Return (x, y) of the center of cell containing provided text 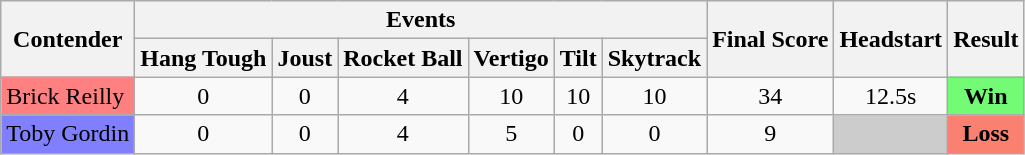
Hang Tough (204, 58)
Final Score (770, 39)
Rocket Ball (403, 58)
Toby Gordin (68, 134)
34 (770, 96)
Headstart (891, 39)
Events (421, 20)
Vertigo (511, 58)
12.5s (891, 96)
Win (986, 96)
Contender (68, 39)
Loss (986, 134)
Tilt (578, 58)
5 (511, 134)
Skytrack (654, 58)
Brick Reilly (68, 96)
Joust (305, 58)
Result (986, 39)
9 (770, 134)
